Locate the cell with the specified text and output its (x, y) center coordinate. 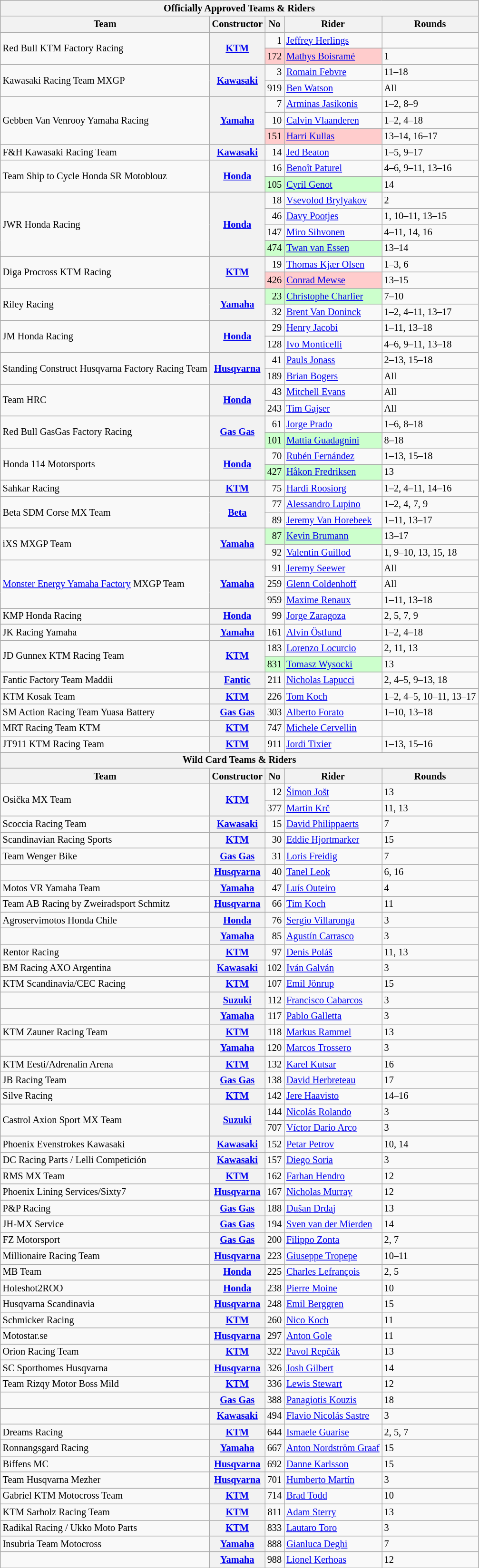
2, 11, 13 (430, 648)
118 (274, 1032)
243 (274, 408)
157 (274, 1160)
Arminas Jasikonis (333, 104)
Sahkar Racing (105, 488)
1–13, 15–16 (430, 744)
151 (274, 136)
Beta (237, 512)
KTM Kosak Team (105, 696)
13–14, 16–17 (430, 136)
427 (274, 472)
Adam Sterry (333, 1512)
Glenn Coldenhoff (333, 584)
Lautaro Toro (333, 1528)
Luís Outeiro (333, 888)
Holeshot2ROO (105, 1288)
Lionel Kerhoas (333, 1560)
Monster Energy Yamaha Factory MXGP Team (105, 584)
Humberto Martín (333, 1480)
92 (274, 552)
2 (430, 200)
Nicolás Rolando (333, 1112)
1–5, 9–17 (430, 152)
Denis Poláš (333, 952)
Martin Krč (333, 808)
Team Ship to Cycle Honda SR Motoblouz (105, 176)
Red Bull KTM Factory Racing (105, 48)
Giuseppe Tropepe (333, 1256)
BM Racing AXO Argentina (105, 968)
1, 10–11, 13–15 (430, 216)
112 (274, 1000)
Nicholas Murray (333, 1192)
Sergio Villaronga (333, 920)
194 (274, 1224)
Rentor Racing (105, 952)
Ronnangsgard Racing (105, 1448)
87 (274, 536)
FZ Motorsport (105, 1240)
4 (430, 888)
322 (274, 1352)
144 (274, 1112)
Wild Card Teams & Riders (240, 760)
Honda 114 Motorsports (105, 464)
JT911 KTM Racing Team (105, 744)
1–3, 6 (430, 264)
167 (274, 1192)
89 (274, 520)
644 (274, 1432)
1–2, 4–11, 13–17 (430, 312)
Phoenix Lining Services/Sixty7 (105, 1192)
Harri Kullas (333, 136)
Brent Van Doninck (333, 312)
13–15 (430, 280)
Francisco Cabarcos (333, 1000)
Nico Koch (333, 1320)
Maxime Renaux (333, 600)
Sven van der Mierden (333, 1224)
31 (274, 856)
Michele Cervellin (333, 728)
172 (274, 56)
KTM Zauner Racing Team (105, 1032)
831 (274, 664)
1–6, 8–18 (430, 424)
4–6, 9–11, 13–18 (430, 344)
97 (274, 952)
Danne Karlsson (333, 1464)
Tim Koch (333, 904)
Miro Sihvonen (333, 232)
Marcos Trossero (333, 1048)
JM Honda Racing (105, 336)
MRT Racing Team KTM (105, 728)
Radikal Racing / Ukko Moto Parts (105, 1528)
Standing Construct Husqvarna Factory Racing Team (105, 368)
19 (274, 264)
Lorenzo Locurcio (333, 648)
Silve Racing (105, 1096)
Eddie Hjortmarker (333, 840)
Petar Petrov (333, 1144)
Phoenix Evenstrokes Kawasaki (105, 1144)
1–13, 15–18 (430, 456)
David Herbreteau (333, 1080)
61 (274, 424)
76 (274, 920)
JWR Honda Racing (105, 224)
17 (430, 1080)
1–10, 13–18 (430, 712)
101 (274, 440)
200 (274, 1240)
226 (274, 696)
Gebben Van Venrooy Yamaha Racing (105, 120)
747 (274, 728)
426 (274, 280)
120 (274, 1048)
91 (274, 568)
142 (274, 1096)
Nicholas Lapucci (333, 680)
1–2, 4–5, 10–11, 13–17 (430, 696)
959 (274, 600)
Team Rizqy Motor Boss Mild (105, 1384)
Pablo Galletta (333, 1016)
JD Gunnex KTM Racing Team (105, 656)
Pavol Repčák (333, 1352)
152 (274, 1144)
494 (274, 1416)
4–6, 9–11, 13–16 (430, 168)
Lewis Stewart (333, 1384)
Conrad Mewse (333, 280)
40 (274, 872)
Rubén Fernández (333, 456)
132 (274, 1064)
Millionaire Racing Team (105, 1256)
Romain Febvre (333, 72)
Charles Lefrançois (333, 1272)
Pierre Moine (333, 1288)
RMS MX Team (105, 1176)
Motostar.se (105, 1336)
Markus Rammel (333, 1032)
Brad Todd (333, 1496)
Davy Pootjes (333, 216)
Thomas Kjær Olsen (333, 264)
161 (274, 632)
SC Sporthomes Husqvarna (105, 1368)
Diga Procross KTM Racing (105, 272)
297 (274, 1336)
P&P Racing (105, 1208)
Anton Nordström Graaf (333, 1448)
KTM Scandinavia/CEC Racing (105, 984)
Osička MX Team (105, 800)
KTM Sarholz Racing Team (105, 1512)
Alberto Forato (333, 712)
6, 16 (430, 872)
Tanel Leok (333, 872)
Agustín Carrasco (333, 936)
Filippo Zonta (333, 1240)
4–11, 14, 16 (430, 232)
474 (274, 248)
183 (274, 648)
77 (274, 504)
225 (274, 1272)
Emil Berggren (333, 1304)
188 (274, 1208)
105 (274, 184)
SM Action Racing Team Yuasa Battery (105, 712)
Husqvarna Scandinavia (105, 1304)
Farhan Hendro (333, 1176)
162 (274, 1176)
Team Wenger Bike (105, 856)
Loris Freidig (333, 856)
211 (274, 680)
Panagiotis Kouzis (333, 1400)
13–14 (430, 248)
30 (274, 840)
223 (274, 1256)
Dušan Drdaj (333, 1208)
43 (274, 392)
DC Racing Parts / Lelli Competición (105, 1160)
Dreams Racing (105, 1432)
2, 5 (430, 1272)
Mitchell Evans (333, 392)
692 (274, 1464)
1–11, 13–17 (430, 520)
2–13, 15–18 (430, 360)
Jeremy Van Horebeek (333, 520)
Tim Gajser (333, 408)
iXS MXGP Team (105, 544)
911 (274, 744)
75 (274, 488)
Team AB Racing by Zweiradsport Schmitz (105, 904)
Orion Racing Team (105, 1352)
Víctor Dario Arco (333, 1128)
Insubria Team Motocross (105, 1544)
99 (274, 616)
Jeremy Seewer (333, 568)
Kawasaki Racing Team MXGP (105, 80)
Biffens MC (105, 1464)
Pauls Jonass (333, 360)
988 (274, 1560)
Ben Watson (333, 88)
919 (274, 88)
10, 14 (430, 1144)
Jorge Prado (333, 424)
888 (274, 1544)
F&H Kawasaki Racing Team (105, 152)
147 (274, 232)
Flavio Nicolás Sastre (333, 1416)
714 (274, 1496)
Officially Approved Teams & Riders (240, 8)
Jere Haavisto (333, 1096)
2, 5, 7, 9 (430, 616)
10–11 (430, 1256)
Scoccia Racing Team (105, 824)
248 (274, 1304)
Josh Gilbert (333, 1368)
Hardi Roosiorg (333, 488)
Castrol Axion Sport MX Team (105, 1120)
KMP Honda Racing (105, 616)
Riley Racing (105, 304)
Gabriel KTM Motocross Team (105, 1496)
Jordi Tixier (333, 744)
Calvin Vlaanderen (333, 120)
KTM Eesti/Adrenalin Arena (105, 1064)
1–2, 4, 7, 9 (430, 504)
Jeffrey Herlings (333, 40)
259 (274, 584)
303 (274, 712)
107 (274, 984)
Scandinavian Racing Sports (105, 840)
David Philippaerts (333, 824)
Twan van Essen (333, 248)
388 (274, 1400)
Alessandro Lupino (333, 504)
8–18 (430, 440)
336 (274, 1384)
Šimon Jošt (333, 792)
377 (274, 808)
66 (274, 904)
Mattia Guadagnini (333, 440)
Mathys Boisramé (333, 56)
41 (274, 360)
70 (274, 456)
Anton Gole (333, 1336)
Henry Jacobi (333, 328)
Agroservimotos Honda Chile (105, 920)
MB Team (105, 1272)
Fantic (237, 680)
85 (274, 936)
667 (274, 1448)
2, 5, 7 (430, 1432)
Beta SDM Corse MX Team (105, 512)
Jed Beaton (333, 152)
14–16 (430, 1096)
707 (274, 1128)
117 (274, 1016)
13–17 (430, 536)
102 (274, 968)
7–10 (430, 296)
833 (274, 1528)
32 (274, 312)
326 (274, 1368)
Vsevolod Brylyakov (333, 200)
138 (274, 1080)
Ismaele Guarise (333, 1432)
Benoît Paturel (333, 168)
11–18 (430, 72)
Iván Galván (333, 968)
Karel Kutsar (333, 1064)
Emil Jönrup (333, 984)
Håkon Fredriksen (333, 472)
701 (274, 1480)
Tom Koch (333, 696)
2, 7 (430, 1240)
1–2, 8–9 (430, 104)
811 (274, 1512)
Christophe Charlier (333, 296)
189 (274, 376)
Team Husqvarna Mezher (105, 1480)
Kevin Brumann (333, 536)
23 (274, 296)
Motos VR Yamaha Team (105, 888)
Fantic Factory Team Maddii (105, 680)
JH-MX Service (105, 1224)
Brian Bogers (333, 376)
47 (274, 888)
Gianluca Deghi (333, 1544)
Diego Soria (333, 1160)
260 (274, 1320)
Alvin Östlund (333, 632)
1–2, 4–11, 14–16 (430, 488)
Ivo Monticelli (333, 344)
29 (274, 328)
Schmicker Racing (105, 1320)
Team HRC (105, 400)
Jorge Zaragoza (333, 616)
238 (274, 1288)
Valentin Guillod (333, 552)
JK Racing Yamaha (105, 632)
2, 4–5, 9–13, 18 (430, 680)
Tomasz Wysocki (333, 664)
Red Bull GasGas Factory Racing (105, 432)
JB Racing Team (105, 1080)
128 (274, 344)
46 (274, 216)
Cyril Genot (333, 184)
1, 9–10, 13, 15, 18 (430, 552)
